Provide the [X, Y] coordinate of the cell's center where the given text is located.  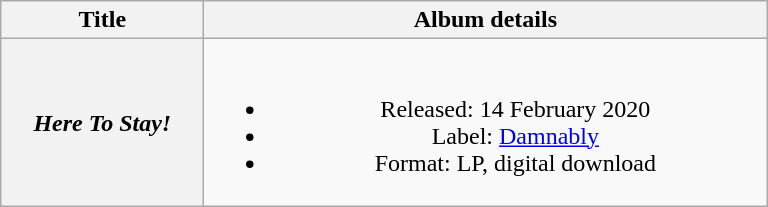
Released: 14 February 2020Label: DamnablyFormat: LP, digital download [486, 122]
Album details [486, 20]
Here To Stay! [102, 122]
Title [102, 20]
